Locate the cell with the specified text and output its (x, y) center coordinate. 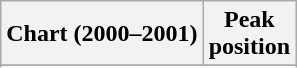
Chart (2000–2001) (102, 34)
Peakposition (249, 34)
